Capture the cell that displays the provided text and extract its (x, y) central coordinate. 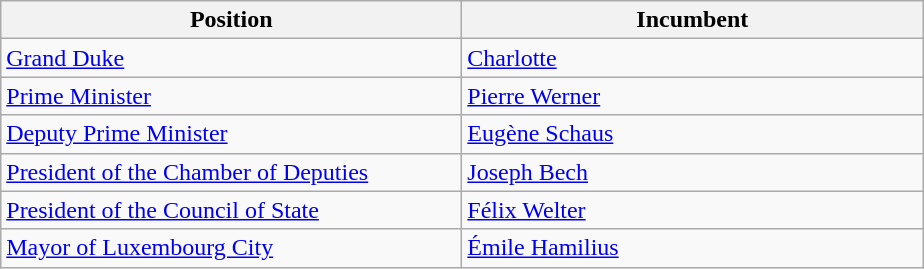
President of the Chamber of Deputies (232, 172)
Félix Welter (692, 210)
Eugène Schaus (692, 134)
Pierre Werner (692, 96)
Deputy Prime Minister (232, 134)
Incumbent (692, 20)
Charlotte (692, 58)
President of the Council of State (232, 210)
Position (232, 20)
Prime Minister (232, 96)
Grand Duke (232, 58)
Joseph Bech (692, 172)
Émile Hamilius (692, 248)
Mayor of Luxembourg City (232, 248)
